Provide the [X, Y] coordinate of the cell's center where the given text is located.  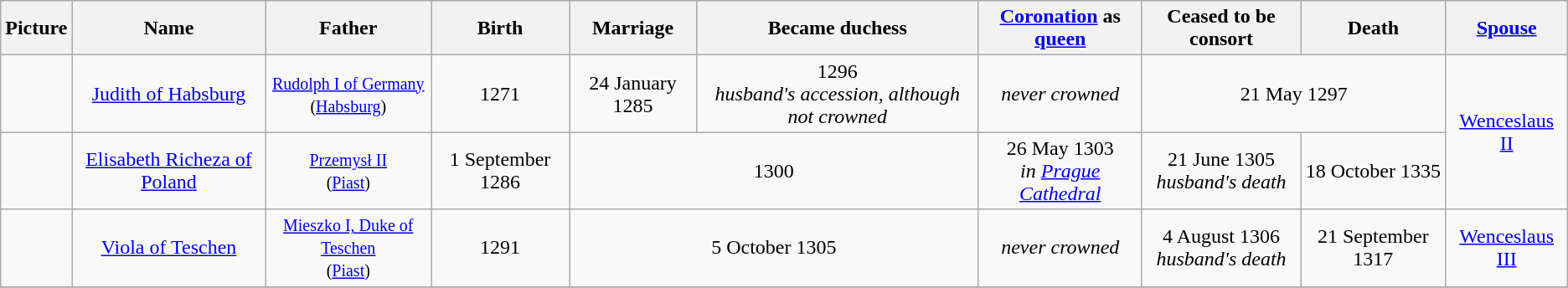
Name [169, 28]
24 January 1285 [633, 94]
Elisabeth Richeza of Poland [169, 171]
21 May 1297 [1293, 94]
1291 [501, 248]
Marriage [633, 28]
Birth [501, 28]
Wenceslaus II [1506, 132]
1271 [501, 94]
1296husband's accession, although not crowned [838, 94]
Viola of Teschen [169, 248]
Picture [37, 28]
26 May 1303in Prague Cathedral [1060, 171]
Became duchess [838, 28]
4 August 1306husband's death [1221, 248]
1 September 1286 [501, 171]
18 October 1335 [1374, 171]
21 September 1317 [1374, 248]
Mieszko I, Duke of Teschen(Piast) [348, 248]
Judith of Habsburg [169, 94]
Wenceslaus III [1506, 248]
Spouse [1506, 28]
1300 [774, 171]
21 June 1305husband's death [1221, 171]
Coronation as queen [1060, 28]
Father [348, 28]
Rudolph I of Germany(Habsburg) [348, 94]
5 October 1305 [774, 248]
Death [1374, 28]
Ceased to be consort [1221, 28]
Przemysł II(Piast) [348, 171]
